Detect which cell encompasses the target text, then output its [X, Y] center coordinate. 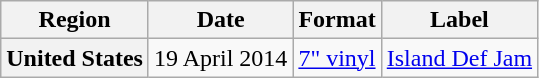
Label [459, 20]
United States [75, 58]
Date [220, 20]
Region [75, 20]
7" vinyl [337, 58]
Island Def Jam [459, 58]
Format [337, 20]
19 April 2014 [220, 58]
